From the cell containing the given text, extract its center point as (x, y) coordinate. 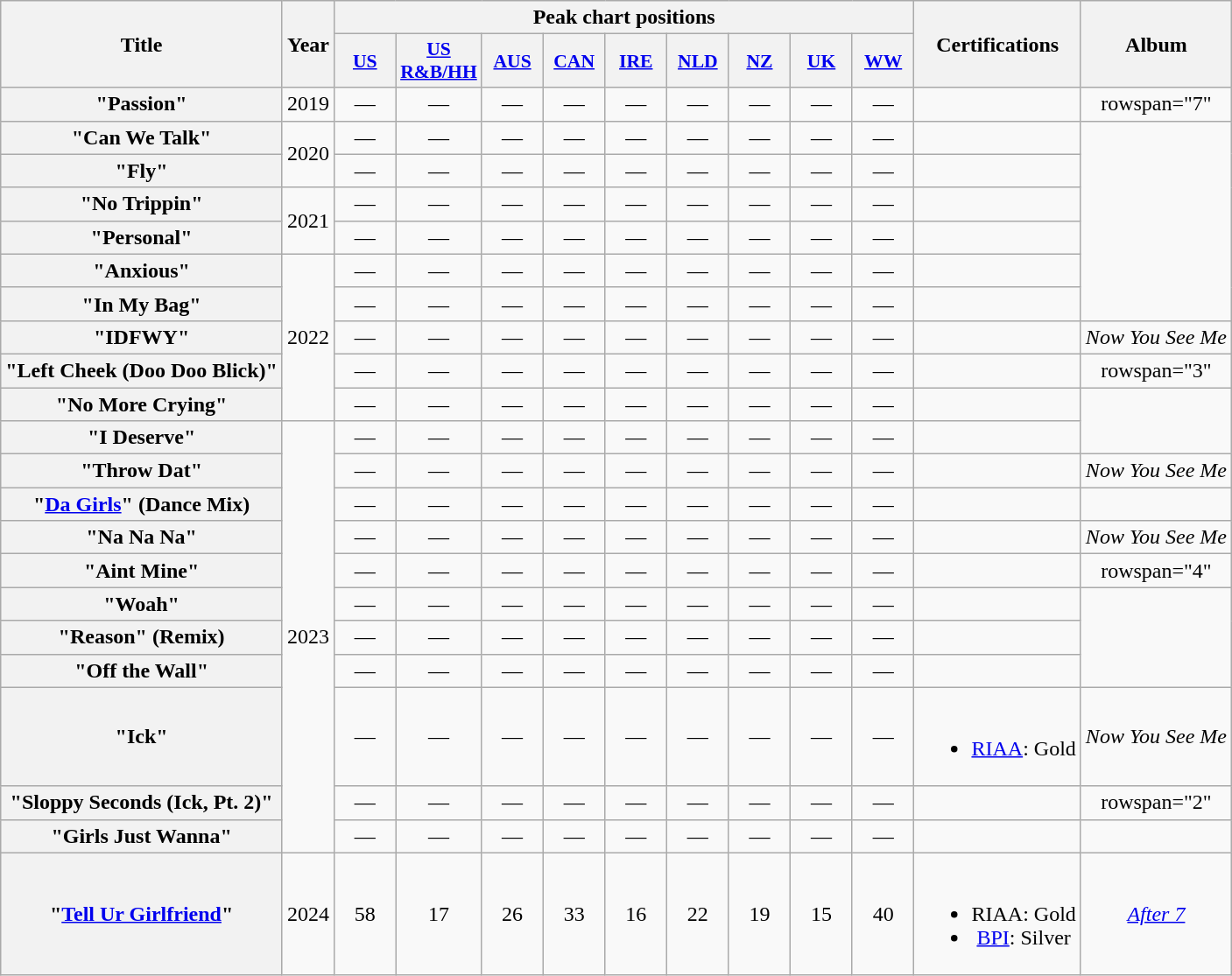
"Da Girls" (Dance Mix) (142, 504)
CAN (574, 61)
"Off the Wall" (142, 671)
"Passion" (142, 104)
Title (142, 44)
"Girls Just Wanna" (142, 836)
2022 (308, 337)
"Ick" (142, 737)
After 7 (1156, 914)
WW (883, 61)
2023 (308, 637)
rowspan="4" (1156, 571)
19 (760, 914)
40 (883, 914)
Album (1156, 44)
"I Deserve" (142, 438)
58 (364, 914)
Year (308, 44)
AUS (513, 61)
"Tell Ur Girlfriend" (142, 914)
22 (699, 914)
"Can We Talk" (142, 137)
"Anxious" (142, 270)
NZ (760, 61)
USR&B/HH (439, 61)
17 (439, 914)
"Woah" (142, 604)
RIAA: GoldBPI: Silver (997, 914)
15 (821, 914)
2021 (308, 221)
33 (574, 914)
"No More Crying" (142, 404)
"In My Bag" (142, 304)
"Na Na Na" (142, 537)
rowspan="2" (1156, 803)
"Aint Mine" (142, 571)
"IDFWY" (142, 337)
Certifications (997, 44)
US (364, 61)
RIAA: Gold (997, 737)
rowspan="3" (1156, 370)
"Sloppy Seconds (Ick, Pt. 2)" (142, 803)
2019 (308, 104)
Peak chart positions (623, 18)
2020 (308, 154)
rowspan="7" (1156, 104)
16 (636, 914)
26 (513, 914)
"Personal" (142, 237)
"Reason" (Remix) (142, 637)
"No Trippin" (142, 204)
IRE (636, 61)
UK (821, 61)
"Left Cheek (Doo Doo Blick)" (142, 370)
"Fly" (142, 171)
2024 (308, 914)
NLD (699, 61)
"Throw Dat" (142, 471)
